Search for the cell housing the specified text and yield its [X, Y] center coordinate. 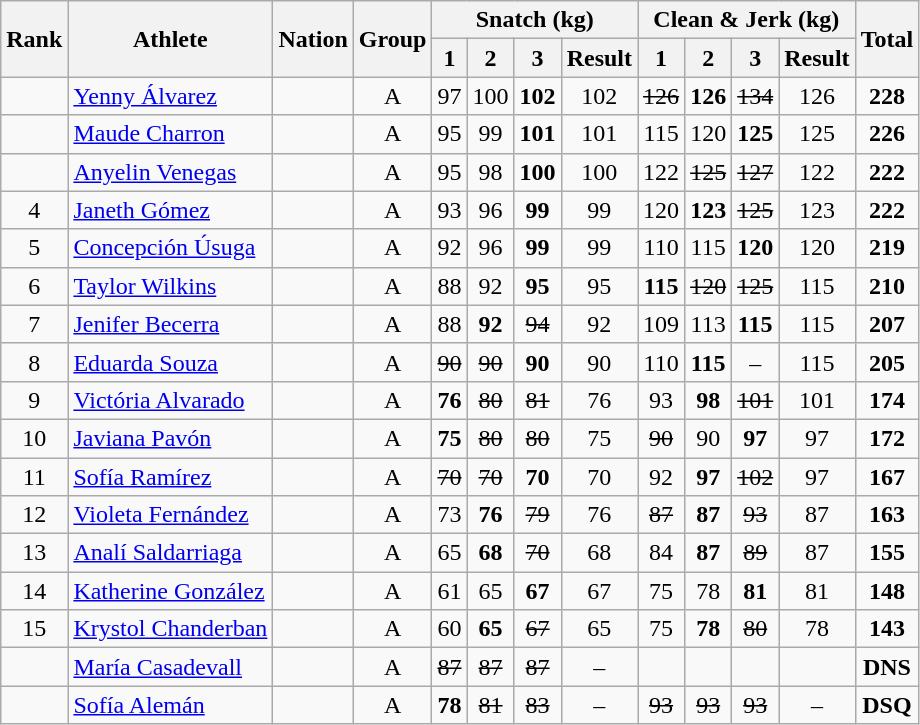
Jenifer Becerra [170, 324]
79 [538, 515]
Analí Saldarriaga [170, 553]
Total [887, 39]
10 [34, 438]
207 [887, 324]
8 [34, 362]
205 [887, 362]
DNS [887, 667]
Javiana Pavón [170, 438]
61 [450, 591]
226 [887, 134]
Katherine González [170, 591]
Clean & Jerk (kg) [747, 20]
Krystol Chanderban [170, 629]
Violeta Fernández [170, 515]
228 [887, 96]
DSQ [887, 705]
174 [887, 400]
Sofía Alemán [170, 705]
84 [662, 553]
172 [887, 438]
Victória Alvarado [170, 400]
89 [756, 553]
4 [34, 210]
155 [887, 553]
María Casadevall [170, 667]
Concepción Úsuga [170, 248]
109 [662, 324]
Janeth Gómez [170, 210]
Taylor Wilkins [170, 286]
Maude Charron [170, 134]
Yenny Álvarez [170, 96]
134 [756, 96]
127 [756, 172]
148 [887, 591]
60 [450, 629]
113 [708, 324]
11 [34, 477]
Rank [34, 39]
14 [34, 591]
Nation [313, 39]
Snatch (kg) [535, 20]
167 [887, 477]
Eduarda Souza [170, 362]
143 [887, 629]
7 [34, 324]
Anyelin Venegas [170, 172]
9 [34, 400]
Group [392, 39]
163 [887, 515]
13 [34, 553]
12 [34, 515]
Sofía Ramírez [170, 477]
73 [450, 515]
219 [887, 248]
94 [538, 324]
15 [34, 629]
83 [538, 705]
6 [34, 286]
210 [887, 286]
Athlete [170, 39]
5 [34, 248]
